Locate the cell with the specified text and output its (X, Y) center coordinate. 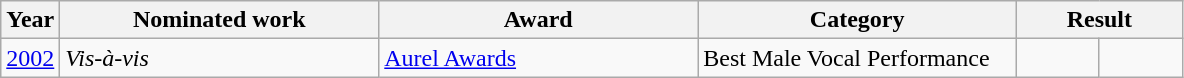
Result (1100, 20)
Vis-à-vis (220, 58)
Category (858, 20)
Year (30, 20)
Award (538, 20)
2002 (30, 58)
Aurel Awards (538, 58)
Best Male Vocal Performance (858, 58)
Nominated work (220, 20)
